Pinpoint the cell where the given text exists, returning its (X, Y) midpoint coordinate. 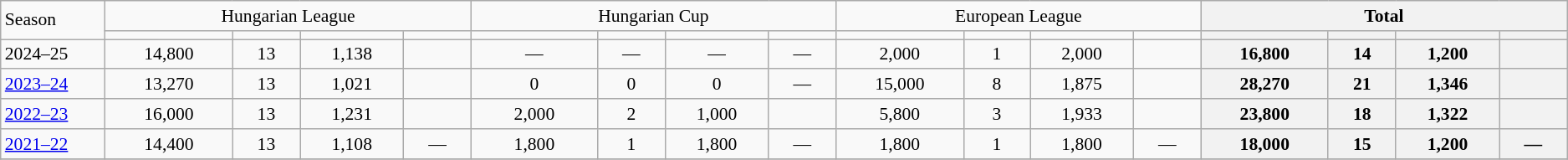
2 (632, 114)
23,800 (1264, 114)
1,138 (352, 54)
15,000 (900, 85)
3 (997, 114)
14,400 (169, 144)
2021–22 (54, 144)
16,000 (169, 114)
16,800 (1264, 54)
Hungarian Cup (653, 16)
Season (54, 20)
15 (1361, 144)
1,231 (352, 114)
5,800 (900, 114)
14,800 (169, 54)
8 (997, 85)
European League (1019, 16)
2024–25 (54, 54)
1,322 (1448, 114)
1,933 (1082, 114)
28,270 (1264, 85)
Total (1384, 16)
18,000 (1264, 144)
1,875 (1082, 85)
Hungarian League (288, 16)
1,108 (352, 144)
1,000 (717, 114)
21 (1361, 85)
2023–24 (54, 85)
1,021 (352, 85)
2022–23 (54, 114)
1,346 (1448, 85)
13,270 (169, 85)
18 (1361, 114)
14 (1361, 54)
